Capture the cell that displays the provided text and extract its (x, y) central coordinate. 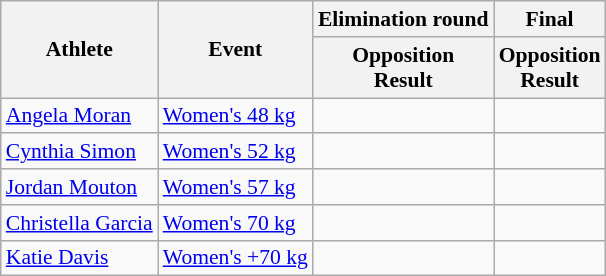
Christella Garcia (80, 223)
Elimination round (404, 19)
Final (550, 19)
Katie Davis (80, 258)
Cynthia Simon (80, 152)
Event (236, 50)
Women's +70 kg (236, 258)
Jordan Mouton (80, 187)
Women's 70 kg (236, 223)
Women's 57 kg (236, 187)
Women's 48 kg (236, 116)
Athlete (80, 50)
Angela Moran (80, 116)
Women's 52 kg (236, 152)
